Search for the cell housing the specified text and yield its [x, y] center coordinate. 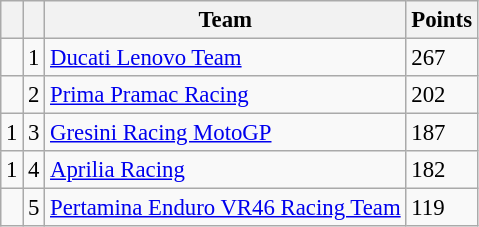
187 [442, 133]
4 [34, 170]
Team [226, 20]
119 [442, 208]
267 [442, 58]
Points [442, 20]
2 [34, 95]
Pertamina Enduro VR46 Racing Team [226, 208]
202 [442, 95]
3 [34, 133]
Gresini Racing MotoGP [226, 133]
Prima Pramac Racing [226, 95]
5 [34, 208]
Aprilia Racing [226, 170]
Ducati Lenovo Team [226, 58]
182 [442, 170]
